Scan for the cell matching the given text and deliver its [X, Y] coordinate at center. 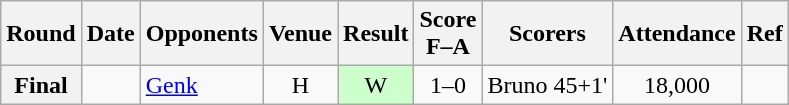
Bruno 45+1' [548, 85]
Final [41, 85]
H [300, 85]
Result [376, 34]
Attendance [677, 34]
Date [110, 34]
Opponents [202, 34]
ScoreF–A [448, 34]
Ref [764, 34]
Round [41, 34]
18,000 [677, 85]
Scorers [548, 34]
Venue [300, 34]
W [376, 85]
Genk [202, 85]
1–0 [448, 85]
